Output the [x, y] coordinate of the center of the cell containing the given text.  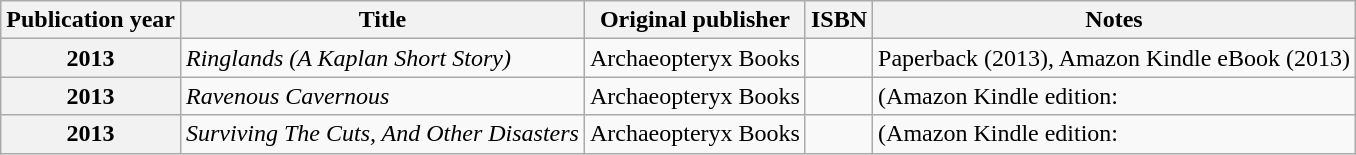
Surviving The Cuts, And Other Disasters [382, 134]
Title [382, 20]
ISBN [838, 20]
Publication year [91, 20]
Notes [1114, 20]
Ravenous Cavernous [382, 96]
Original publisher [694, 20]
Ringlands (A Kaplan Short Story) [382, 58]
Paperback (2013), Amazon Kindle eBook (2013) [1114, 58]
